From the cell containing the given text, extract its center point as (x, y) coordinate. 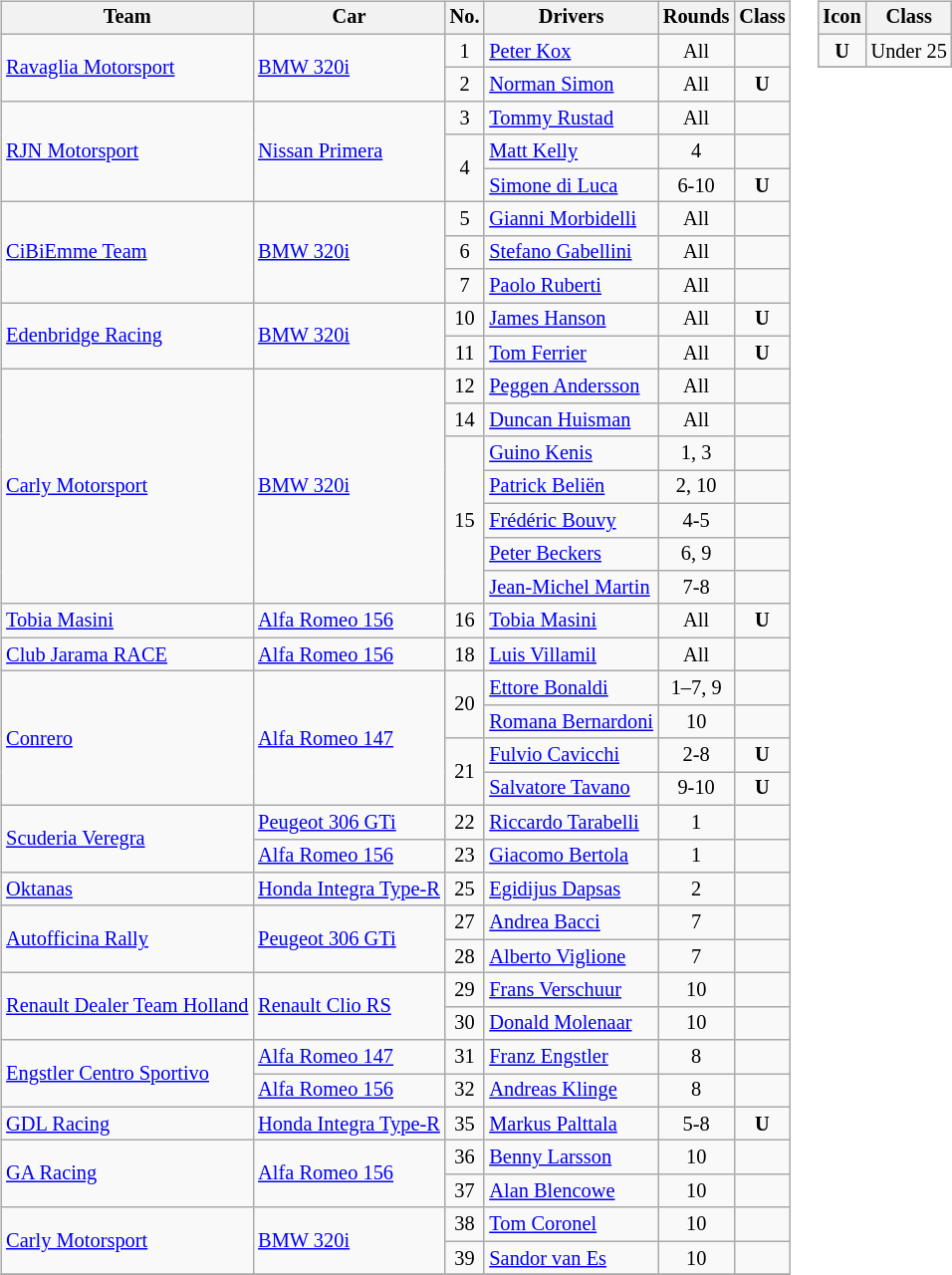
CiBiEmme Team (127, 253)
29 (465, 990)
27 (465, 922)
GA Racing (127, 1173)
21 (465, 771)
25 (465, 890)
32 (465, 1091)
GDL Racing (127, 1124)
23 (465, 856)
11 (465, 353)
Rounds (697, 18)
Conrero (127, 739)
7-8 (697, 588)
Matt Kelly (571, 151)
9-10 (697, 789)
14 (465, 420)
Franz Engstler (571, 1057)
Romana Bernardoni (571, 721)
Scuderia Veregra (127, 839)
Car (349, 18)
6 (465, 252)
Club Jarama RACE (127, 654)
6, 9 (697, 554)
Ravaglia Motorsport (127, 68)
Under 25 (909, 51)
James Hanson (571, 320)
28 (465, 956)
22 (465, 822)
Peter Kox (571, 51)
6-10 (697, 185)
38 (465, 1224)
Salvatore Tavano (571, 789)
Donald Molenaar (571, 1023)
Jean-Michel Martin (571, 588)
18 (465, 654)
5-8 (697, 1124)
Drivers (571, 18)
37 (465, 1191)
Norman Simon (571, 85)
Giacomo Bertola (571, 856)
Markus Palttala (571, 1124)
No. (465, 18)
4-5 (697, 520)
30 (465, 1023)
Edenbridge Racing (127, 337)
15 (465, 520)
Alan Blencowe (571, 1191)
Tom Ferrier (571, 353)
Andreas Klinge (571, 1091)
Fulvio Cavicchi (571, 755)
Benny Larsson (571, 1157)
Patrick Beliën (571, 487)
12 (465, 386)
20 (465, 705)
31 (465, 1057)
Autofficina Rally (127, 938)
Tommy Rustad (571, 119)
2, 10 (697, 487)
5 (465, 219)
Peggen Andersson (571, 386)
Tom Coronel (571, 1224)
Paolo Ruberti (571, 286)
Alberto Viglione (571, 956)
Nissan Primera (349, 151)
Gianni Morbidelli (571, 219)
RJN Motorsport (127, 151)
Egidijus Dapsas (571, 890)
Guino Kenis (571, 453)
3 (465, 119)
Simone di Luca (571, 185)
Icon (841, 18)
Ettore Bonaldi (571, 688)
1, 3 (697, 453)
Stefano Gabellini (571, 252)
Duncan Huisman (571, 420)
Renault Dealer Team Holland (127, 1006)
35 (465, 1124)
Luis Villamil (571, 654)
Team (127, 18)
Peter Beckers (571, 554)
1–7, 9 (697, 688)
36 (465, 1157)
Sandor van Es (571, 1258)
Frédéric Bouvy (571, 520)
39 (465, 1258)
Riccardo Tarabelli (571, 822)
Oktanas (127, 890)
Frans Verschuur (571, 990)
16 (465, 621)
Andrea Bacci (571, 922)
2-8 (697, 755)
Renault Clio RS (349, 1006)
Engstler Centro Sportivo (127, 1074)
